Determine the (x, y) coordinate at the center of the cell enclosing the given text.  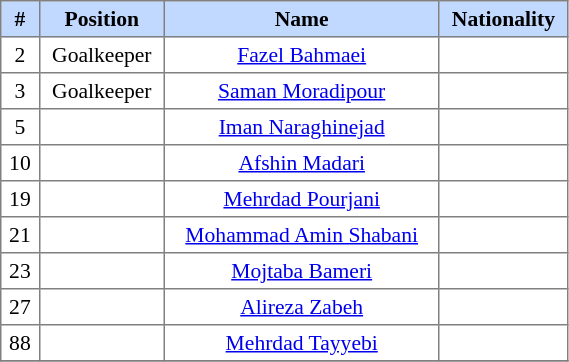
3 (20, 91)
Mehrdad Tayyebi (302, 343)
5 (20, 127)
Alireza Zabeh (302, 307)
Iman Naraghinejad (302, 127)
23 (20, 271)
2 (20, 55)
Position (102, 19)
27 (20, 307)
Mohammad Amin Shabani (302, 235)
Mojtaba Bameri (302, 271)
21 (20, 235)
Fazel Bahmaei (302, 55)
19 (20, 199)
Nationality (504, 19)
# (20, 19)
10 (20, 163)
Name (302, 19)
Mehrdad Pourjani (302, 199)
Saman Moradipour (302, 91)
Afshin Madari (302, 163)
88 (20, 343)
